Determine the [X, Y] coordinate at the center of the cell enclosing the given text.  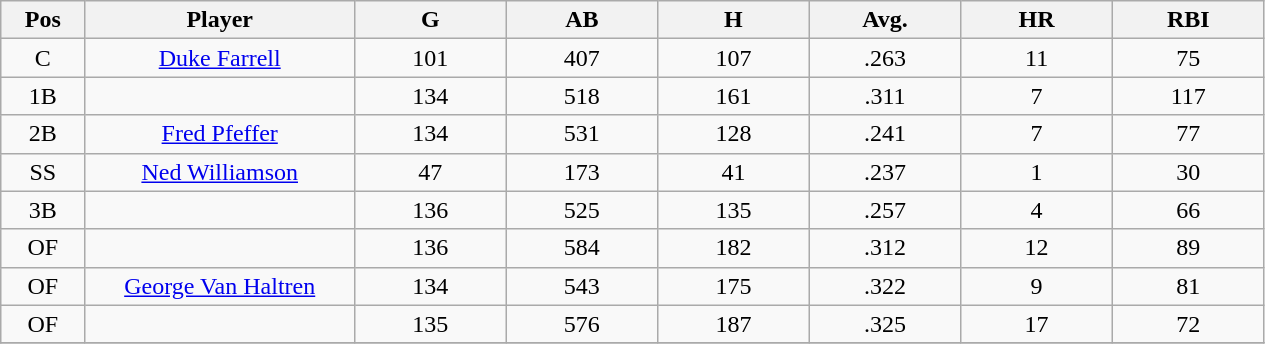
173 [582, 172]
.311 [885, 96]
518 [582, 96]
AB [582, 20]
.263 [885, 58]
89 [1188, 248]
George Van Haltren [220, 286]
.325 [885, 324]
525 [582, 210]
3B [43, 210]
12 [1037, 248]
Pos [43, 20]
.241 [885, 134]
9 [1037, 286]
.312 [885, 248]
4 [1037, 210]
Fred Pfeffer [220, 134]
187 [734, 324]
.257 [885, 210]
RBI [1188, 20]
1 [1037, 172]
Avg. [885, 20]
543 [582, 286]
41 [734, 172]
.237 [885, 172]
1B [43, 96]
72 [1188, 324]
584 [582, 248]
576 [582, 324]
531 [582, 134]
81 [1188, 286]
107 [734, 58]
75 [1188, 58]
30 [1188, 172]
101 [430, 58]
.322 [885, 286]
G [430, 20]
175 [734, 286]
407 [582, 58]
117 [1188, 96]
Duke Farrell [220, 58]
Player [220, 20]
H [734, 20]
182 [734, 248]
C [43, 58]
77 [1188, 134]
66 [1188, 210]
47 [430, 172]
128 [734, 134]
Ned Williamson [220, 172]
11 [1037, 58]
17 [1037, 324]
SS [43, 172]
161 [734, 96]
2B [43, 134]
HR [1037, 20]
